Return the (x, y) coordinate for the center point of the cell that contains the specified text.  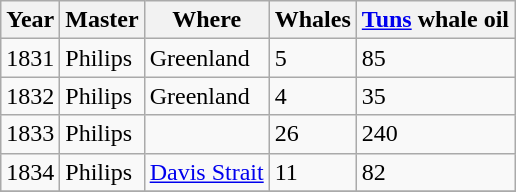
Year (30, 20)
35 (435, 96)
26 (312, 134)
Davis Strait (206, 172)
Master (102, 20)
Tuns whale oil (435, 20)
1834 (30, 172)
1833 (30, 134)
85 (435, 58)
Whales (312, 20)
4 (312, 96)
1832 (30, 96)
82 (435, 172)
5 (312, 58)
Where (206, 20)
1831 (30, 58)
240 (435, 134)
11 (312, 172)
